Pinpoint the cell where the given text exists, returning its (X, Y) midpoint coordinate. 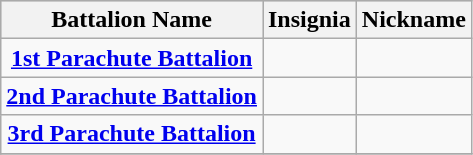
2nd Parachute Battalion (132, 96)
3rd Parachute Battalion (132, 134)
Nickname (414, 20)
1st Parachute Battalion (132, 58)
Insignia (309, 20)
Battalion Name (132, 20)
